For the text-containing cell, return its midpoint in [X, Y] coordinate format. 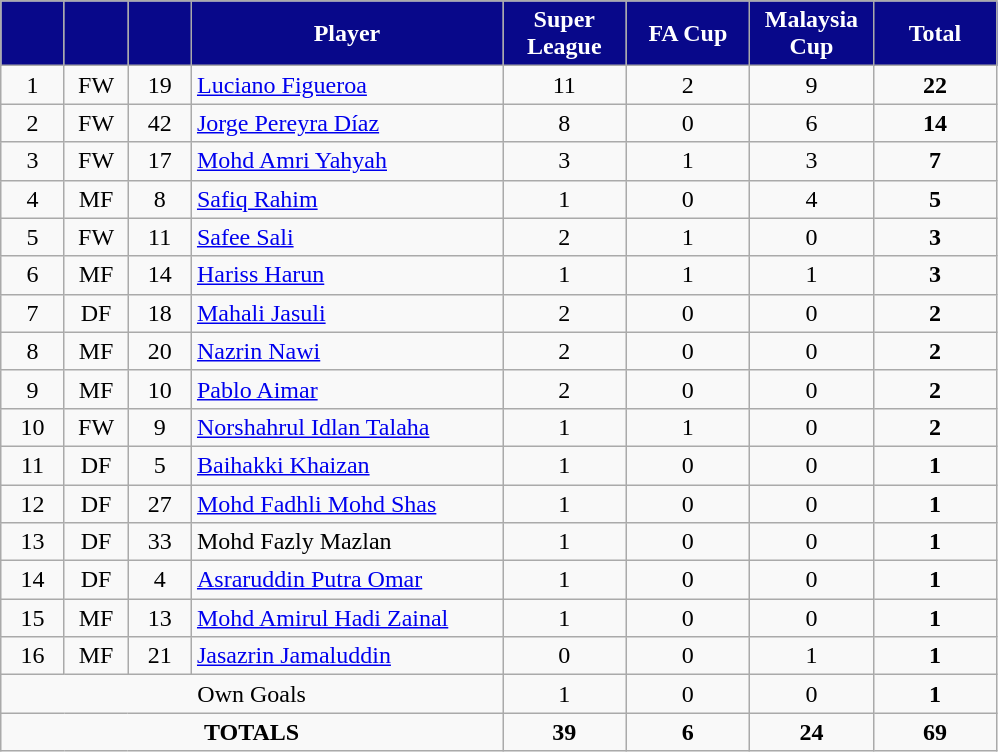
69 [935, 732]
FA Cup [688, 34]
42 [160, 123]
Hariss Harun [346, 275]
Own Goals [252, 694]
33 [160, 542]
Safiq Rahim [346, 199]
24 [812, 732]
Nazrin Nawi [346, 351]
Player [346, 34]
Luciano Figueroa [346, 85]
Super League [564, 34]
Mohd Amirul Hadi Zainal [346, 618]
Norshahrul Idlan Talaha [346, 427]
16 [33, 656]
Jorge Pereyra Díaz [346, 123]
Total [935, 34]
17 [160, 161]
Asraruddin Putra Omar [346, 580]
20 [160, 351]
TOTALS [252, 732]
Baihakki Khaizan [346, 465]
Mohd Fazly Mazlan [346, 542]
Mohd Amri Yahyah [346, 161]
Pablo Aimar [346, 389]
39 [564, 732]
15 [33, 618]
Mohd Fadhli Mohd Shas [346, 503]
22 [935, 85]
12 [33, 503]
Mahali Jasuli [346, 313]
Jasazrin Jamaluddin [346, 656]
27 [160, 503]
21 [160, 656]
Safee Sali [346, 237]
18 [160, 313]
Malaysia Cup [812, 34]
19 [160, 85]
